Provide the (x, y) coordinate of the cell's center where the given text is located.  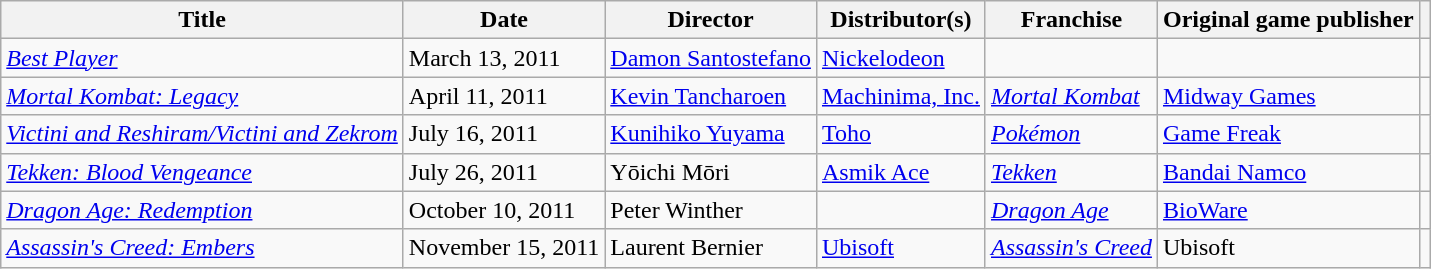
Mortal Kombat (1071, 96)
Assassin's Creed (1071, 248)
Date (504, 20)
November 15, 2011 (504, 248)
Dragon Age (1071, 210)
Peter Winther (711, 210)
Asmik Ace (900, 172)
July 16, 2011 (504, 134)
Midway Games (1288, 96)
Bandai Namco (1288, 172)
Original game publisher (1288, 20)
April 11, 2011 (504, 96)
Director (711, 20)
October 10, 2011 (504, 210)
Laurent Bernier (711, 248)
Tekken: Blood Vengeance (202, 172)
Best Player (202, 58)
Kunihiko Yuyama (711, 134)
Mortal Kombat: Legacy (202, 96)
Assassin's Creed: Embers (202, 248)
Damon Santostefano (711, 58)
BioWare (1288, 210)
Victini and Reshiram/Victini and Zekrom (202, 134)
Pokémon (1071, 134)
July 26, 2011 (504, 172)
Title (202, 20)
Kevin Tancharoen (711, 96)
Machinima, Inc. (900, 96)
March 13, 2011 (504, 58)
Tekken (1071, 172)
Distributor(s) (900, 20)
Toho (900, 134)
Yōichi Mōri (711, 172)
Game Freak (1288, 134)
Nickelodeon (900, 58)
Franchise (1071, 20)
Dragon Age: Redemption (202, 210)
